Capture the cell that displays the provided text and extract its [X, Y] central coordinate. 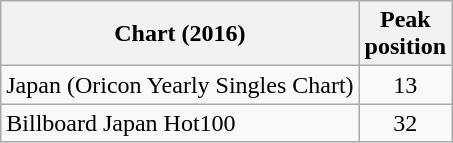
32 [405, 123]
Billboard Japan Hot100 [180, 123]
Japan (Oricon Yearly Singles Chart) [180, 85]
Peakposition [405, 34]
13 [405, 85]
Chart (2016) [180, 34]
